Scan for the cell matching the given text and deliver its [X, Y] coordinate at center. 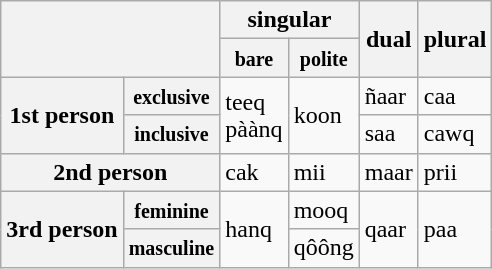
paa [455, 229]
prii [455, 172]
dual [388, 39]
hanq [254, 229]
polite [324, 58]
mii [324, 172]
masculine [172, 248]
ñaar [388, 96]
3rd person [62, 229]
cawq [455, 134]
singular [290, 20]
feminine [172, 210]
qaar [388, 229]
exclusive [172, 96]
qôông [324, 248]
1st person [62, 115]
caa [455, 96]
koon [324, 115]
maar [388, 172]
cak [254, 172]
bare [254, 58]
inclusive [172, 134]
teeqpàànq [254, 115]
saa [388, 134]
plural [455, 39]
mooq [324, 210]
2nd person [110, 172]
